Capture the cell that displays the provided text and extract its [x, y] central coordinate. 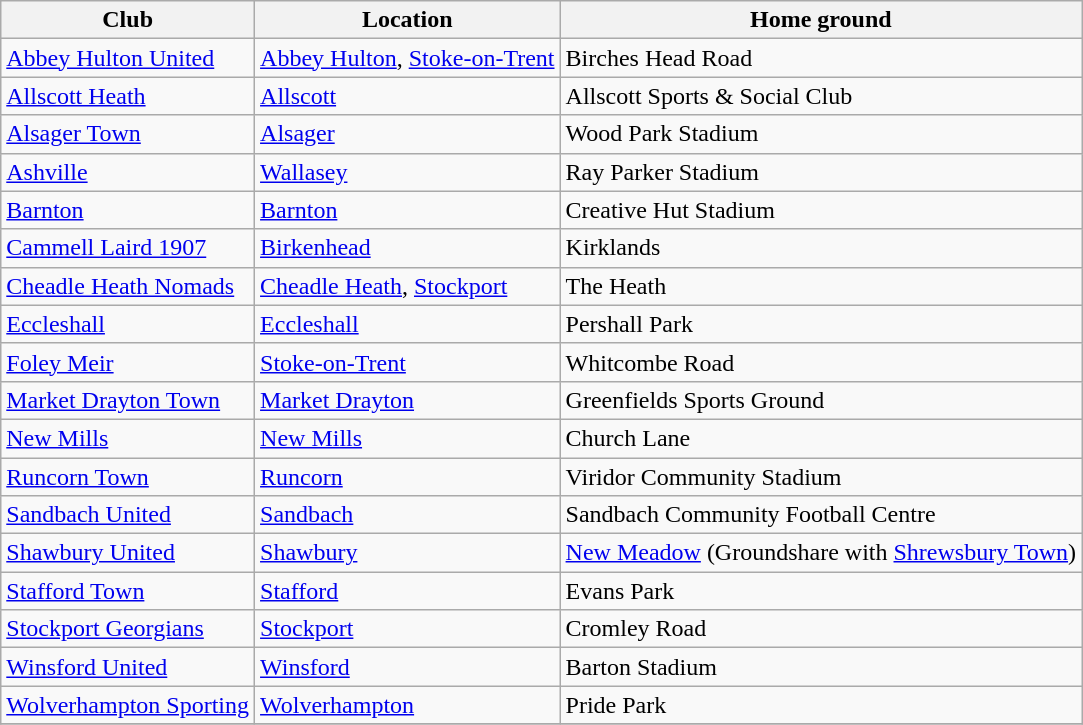
Alsager Town [128, 134]
Church Lane [821, 438]
Alsager [408, 134]
Whitcombe Road [821, 362]
Wolverhampton Sporting [128, 705]
Market Drayton Town [128, 400]
Foley Meir [128, 362]
Greenfields Sports Ground [821, 400]
Allscott Sports & Social Club [821, 96]
Abbey Hulton United [128, 58]
Ray Parker Stadium [821, 172]
Sandbach United [128, 515]
Stafford [408, 591]
Kirklands [821, 248]
Location [408, 20]
Wood Park Stadium [821, 134]
Runcorn Town [128, 477]
Wallasey [408, 172]
Home ground [821, 20]
Cheadle Heath Nomads [128, 286]
The Heath [821, 286]
Barton Stadium [821, 667]
Winsford United [128, 667]
Cromley Road [821, 629]
Sandbach [408, 515]
Stockport Georgians [128, 629]
Allscott Heath [128, 96]
Evans Park [821, 591]
New Meadow (Groundshare with Shrewsbury Town) [821, 553]
Wolverhampton [408, 705]
Shawbury United [128, 553]
Ashville [128, 172]
Allscott [408, 96]
Viridor Community Stadium [821, 477]
Stoke-on-Trent [408, 362]
Cammell Laird 1907 [128, 248]
Stafford Town [128, 591]
Winsford [408, 667]
Market Drayton [408, 400]
Pershall Park [821, 324]
Birkenhead [408, 248]
Creative Hut Stadium [821, 210]
Pride Park [821, 705]
Birches Head Road [821, 58]
Stockport [408, 629]
Runcorn [408, 477]
Sandbach Community Football Centre [821, 515]
Club [128, 20]
Cheadle Heath, Stockport [408, 286]
Shawbury [408, 553]
Abbey Hulton, Stoke-on-Trent [408, 58]
